Output the (x, y) coordinate of the center of the cell containing the given text.  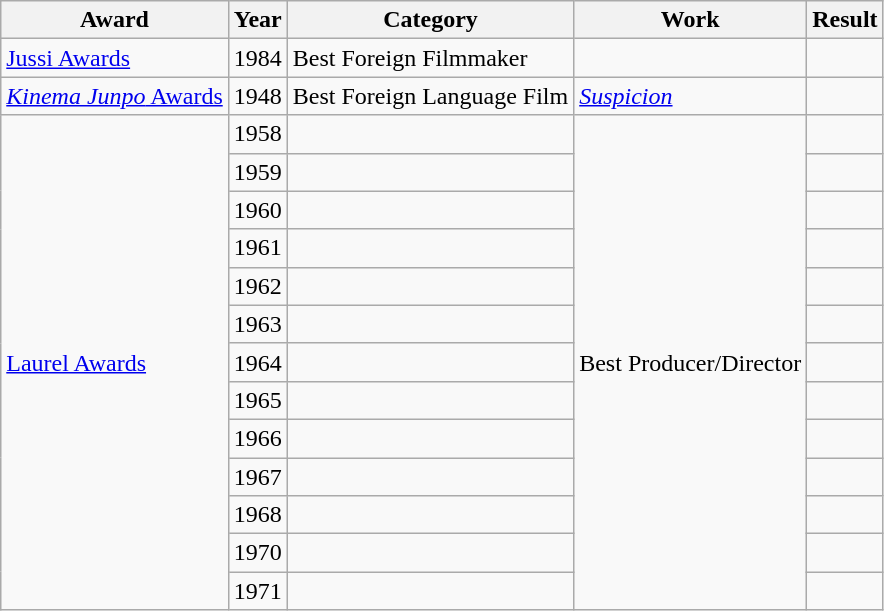
1970 (258, 553)
Best Foreign Filmmaker (430, 58)
1960 (258, 210)
1958 (258, 134)
Laurel Awards (115, 362)
Jussi Awards (115, 58)
Result (845, 20)
1968 (258, 515)
1965 (258, 400)
Award (115, 20)
1964 (258, 362)
1971 (258, 591)
1984 (258, 58)
Best Foreign Language Film (430, 96)
Suspicion (690, 96)
1966 (258, 438)
Kinema Junpo Awards (115, 96)
1967 (258, 477)
1959 (258, 172)
Year (258, 20)
1961 (258, 248)
1948 (258, 96)
Best Producer/Director (690, 362)
Category (430, 20)
1962 (258, 286)
1963 (258, 324)
Work (690, 20)
